Output the (x, y) coordinate of the center of the cell containing the given text.  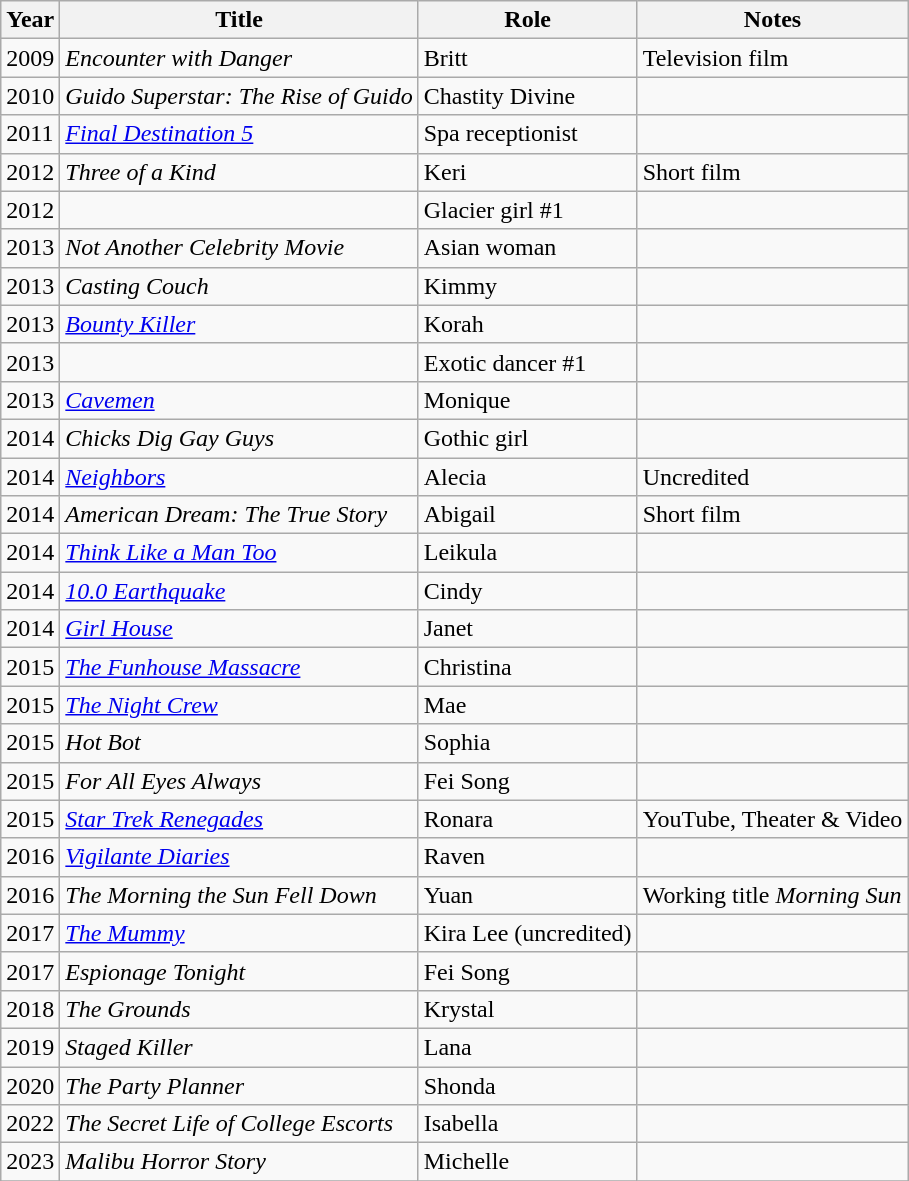
Monique (528, 400)
Cavemen (239, 400)
Final Destination 5 (239, 134)
2019 (30, 1047)
Chastity Divine (528, 96)
The Funhouse Massacre (239, 667)
Sophia (528, 743)
The Party Planner (239, 1085)
Shonda (528, 1085)
Notes (772, 20)
2020 (30, 1085)
Raven (528, 857)
Abigail (528, 515)
The Grounds (239, 1009)
Yuan (528, 895)
For All Eyes Always (239, 781)
2011 (30, 134)
10.0 Earthquake (239, 591)
Exotic dancer #1 (528, 362)
Malibu Horror Story (239, 1162)
Gothic girl (528, 438)
Christina (528, 667)
Cindy (528, 591)
2010 (30, 96)
Encounter with Danger (239, 58)
Staged Killer (239, 1047)
Chicks Dig Gay Guys (239, 438)
Mae (528, 705)
Title (239, 20)
Guido Superstar: The Rise of Guido (239, 96)
2009 (30, 58)
Hot Bot (239, 743)
Janet (528, 629)
Think Like a Man Too (239, 553)
Kimmy (528, 286)
Leikula (528, 553)
Lana (528, 1047)
Isabella (528, 1124)
Kira Lee (uncredited) (528, 933)
Keri (528, 172)
Vigilante Diaries (239, 857)
Korah (528, 324)
Britt (528, 58)
Star Trek Renegades (239, 819)
2022 (30, 1124)
Television film (772, 58)
Neighbors (239, 477)
Three of a Kind (239, 172)
Working title Morning Sun (772, 895)
Not Another Celebrity Movie (239, 248)
Spa receptionist (528, 134)
The Morning the Sun Fell Down (239, 895)
American Dream: The True Story (239, 515)
The Mummy (239, 933)
Uncredited (772, 477)
Bounty Killer (239, 324)
2018 (30, 1009)
Girl House (239, 629)
YouTube, Theater & Video (772, 819)
The Secret Life of College Escorts (239, 1124)
Asian woman (528, 248)
Alecia (528, 477)
Krystal (528, 1009)
Espionage Tonight (239, 971)
Michelle (528, 1162)
Casting Couch (239, 286)
The Night Crew (239, 705)
Ronara (528, 819)
Glacier girl #1 (528, 210)
2023 (30, 1162)
Role (528, 20)
Year (30, 20)
